Find where the given text appears and provide that cell's center as [X, Y] coordinate. 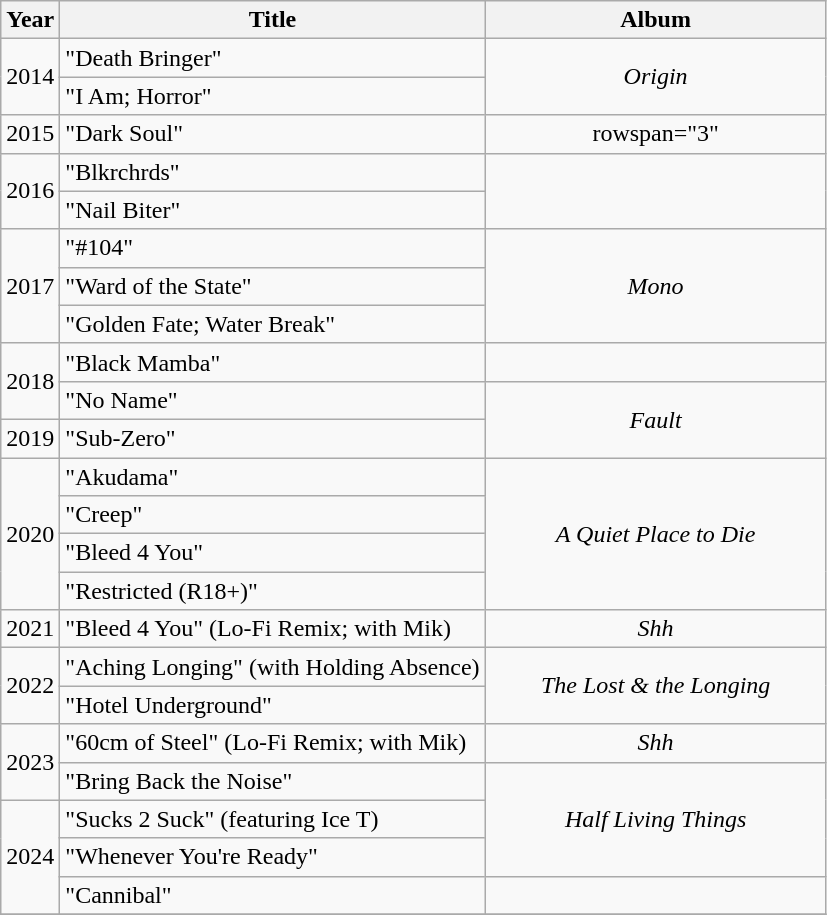
Album [656, 20]
"Death Bringer" [272, 58]
"Bleed 4 You" [272, 553]
"Bleed 4 You" (Lo-Fi Remix; with Mik) [272, 629]
"Dark Soul" [272, 134]
2021 [30, 629]
Origin [656, 77]
"Aching Longing" (with Holding Absence) [272, 667]
"Restricted (R18+)" [272, 591]
"Akudama" [272, 477]
"Sucks 2 Suck" (featuring Ice T) [272, 819]
"Golden Fate; Water Break" [272, 324]
"Bring Back the Noise" [272, 781]
"Nail Biter" [272, 210]
2023 [30, 762]
A Quiet Place to Die [656, 534]
2017 [30, 286]
"Ward of the State" [272, 286]
"Black Mamba" [272, 362]
2018 [30, 381]
"60cm of Steel" (Lo-Fi Remix; with Mik) [272, 743]
"Cannibal" [272, 895]
2014 [30, 77]
rowspan="3" [656, 134]
"Sub-Zero" [272, 438]
Half Living Things [656, 819]
2020 [30, 534]
Year [30, 20]
Title [272, 20]
"I Am; Horror" [272, 96]
"Hotel Underground" [272, 705]
"No Name" [272, 400]
2024 [30, 857]
The Lost & the Longing [656, 686]
"Creep" [272, 515]
2019 [30, 438]
"Blkrchrds" [272, 172]
"Whenever You're Ready" [272, 857]
2022 [30, 686]
Mono [656, 286]
2016 [30, 191]
2015 [30, 134]
"#104" [272, 248]
Fault [656, 419]
